Capture the cell that displays the provided text and extract its (X, Y) central coordinate. 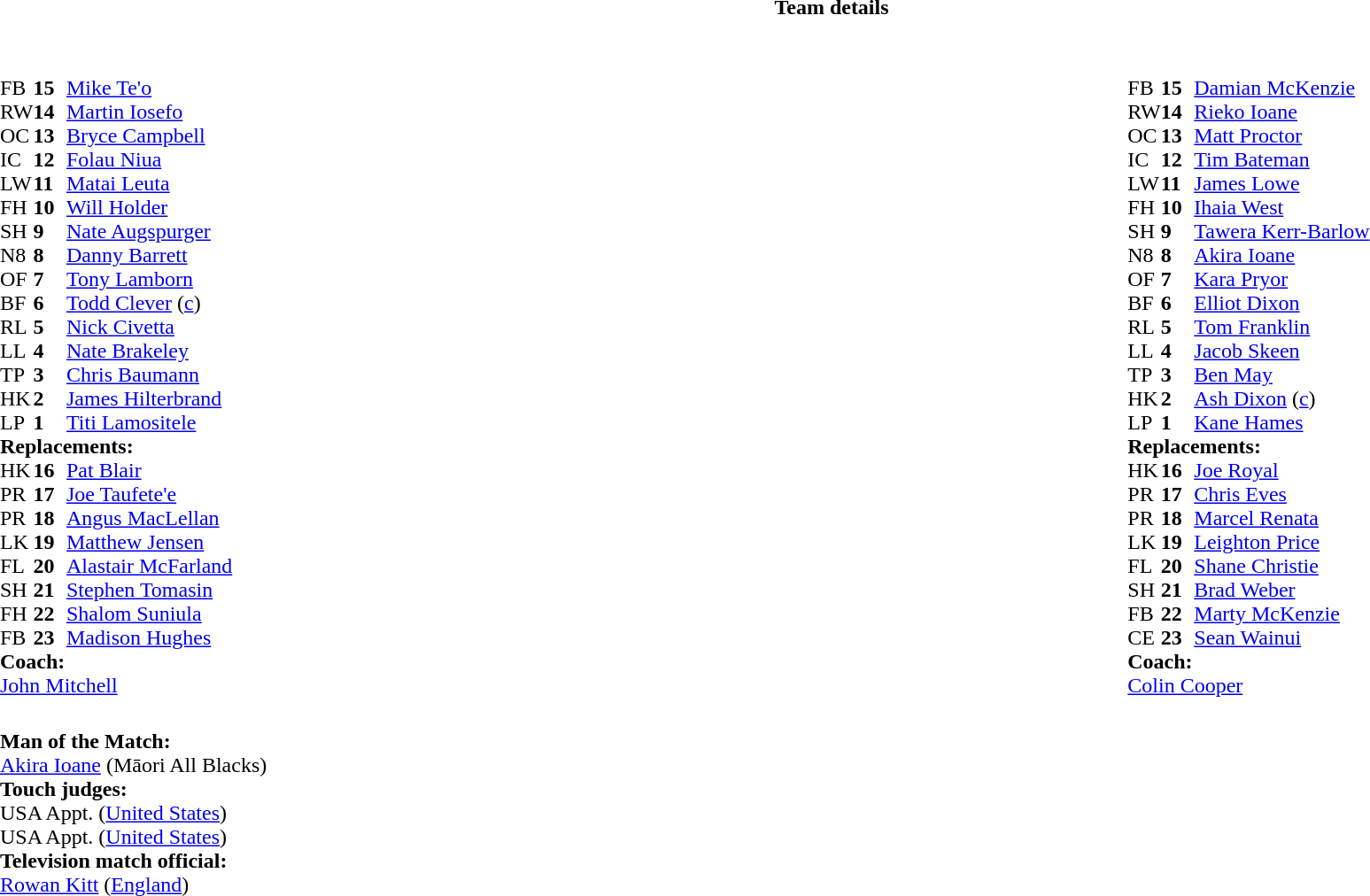
James Lowe (1281, 184)
Folau Niua (149, 159)
Brad Weber (1281, 590)
Matt Proctor (1281, 136)
Kara Pryor (1281, 280)
Madison Hughes (149, 637)
Tom Franklin (1281, 328)
Nate Brakeley (149, 351)
Matthew Jensen (149, 542)
Tim Bateman (1281, 159)
Chris Eves (1281, 494)
Todd Clever (c) (149, 303)
Ihaia West (1281, 207)
Akira Ioane (1281, 255)
Pat Blair (149, 471)
Tony Lamborn (149, 280)
Ash Dixon (c) (1281, 398)
Marty McKenzie (1281, 614)
Bryce Campbell (149, 136)
Will Holder (149, 207)
Tawera Kerr-Barlow (1281, 232)
Alastair McFarland (149, 567)
Rieko Ioane (1281, 112)
Shane Christie (1281, 567)
John Mitchell (116, 685)
Danny Barrett (149, 255)
Joe Taufete'e (149, 494)
Colin Cooper (1249, 685)
Kane Hames (1281, 423)
Nick Civetta (149, 328)
CE (1144, 637)
Titi Lamositele (149, 423)
Stephen Tomasin (149, 590)
Sean Wainui (1281, 637)
Matai Leuta (149, 184)
Chris Baumann (149, 375)
Damian McKenzie (1281, 89)
Ben May (1281, 375)
Martin Iosefo (149, 112)
Nate Augspurger (149, 232)
Jacob Skeen (1281, 351)
Shalom Suniula (149, 614)
Mike Te'o (149, 89)
Elliot Dixon (1281, 303)
James Hilterbrand (149, 398)
Leighton Price (1281, 542)
Joe Royal (1281, 471)
Angus MacLellan (149, 519)
Marcel Renata (1281, 519)
